From the cell containing the given text, extract its center point as (X, Y) coordinate. 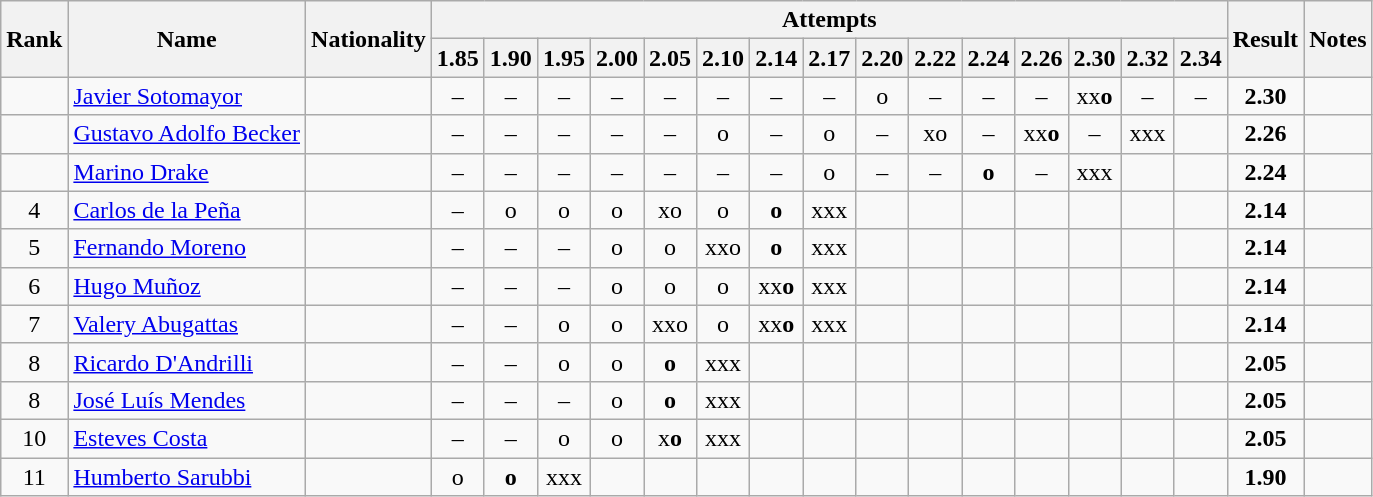
2.22 (936, 58)
7 (34, 324)
4 (34, 210)
2.10 (724, 58)
Rank (34, 39)
10 (34, 438)
Esteves Costa (187, 438)
2.17 (830, 58)
Result (1265, 39)
Ricardo D'Andrilli (187, 362)
Carlos de la Peña (187, 210)
1.85 (458, 58)
Javier Sotomayor (187, 96)
Marino Drake (187, 172)
Name (187, 39)
2.34 (1200, 58)
Hugo Muñoz (187, 286)
José Luís Mendes (187, 400)
6 (34, 286)
Fernando Moreno (187, 248)
Nationality (369, 39)
11 (34, 477)
2.20 (882, 58)
Humberto Sarubbi (187, 477)
1.95 (564, 58)
2.32 (1148, 58)
2.00 (616, 58)
5 (34, 248)
Gustavo Adolfo Becker (187, 134)
Attempts (829, 20)
Notes (1338, 39)
Valery Abugattas (187, 324)
